For the text-containing cell, return its midpoint in [x, y] coordinate format. 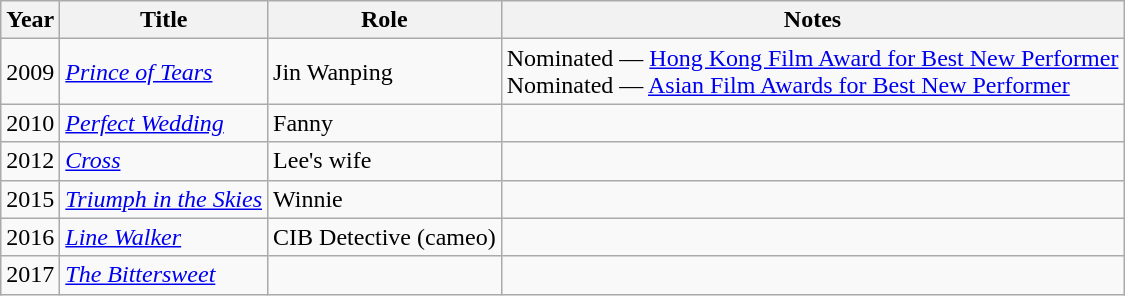
Title [164, 20]
2016 [30, 237]
Cross [164, 161]
Jin Wanping [385, 72]
CIB Detective (cameo) [385, 237]
Prince of Tears [164, 72]
Role [385, 20]
2009 [30, 72]
Winnie [385, 199]
2012 [30, 161]
Triumph in the Skies [164, 199]
2017 [30, 275]
Fanny [385, 123]
2010 [30, 123]
Lee's wife [385, 161]
2015 [30, 199]
Perfect Wedding [164, 123]
Notes [812, 20]
Line Walker [164, 237]
Nominated — Hong Kong Film Award for Best New PerformerNominated — Asian Film Awards for Best New Performer [812, 72]
Year [30, 20]
The Bittersweet [164, 275]
